Locate the cell with the specified text and output its (X, Y) center coordinate. 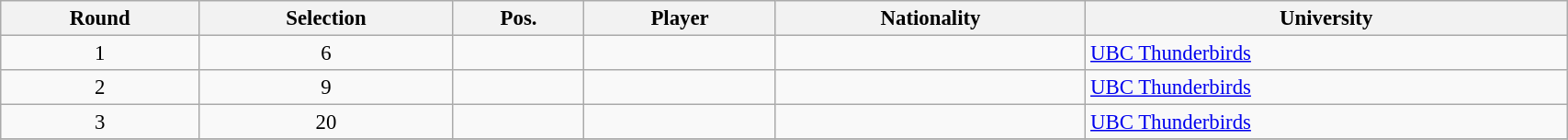
Selection (327, 18)
Player (680, 18)
University (1326, 18)
9 (327, 87)
Nationality (930, 18)
3 (100, 122)
6 (327, 53)
2 (100, 87)
Round (100, 18)
Pos. (518, 18)
1 (100, 53)
20 (327, 122)
